Determine the [X, Y] coordinate at the center of the cell enclosing the given text.  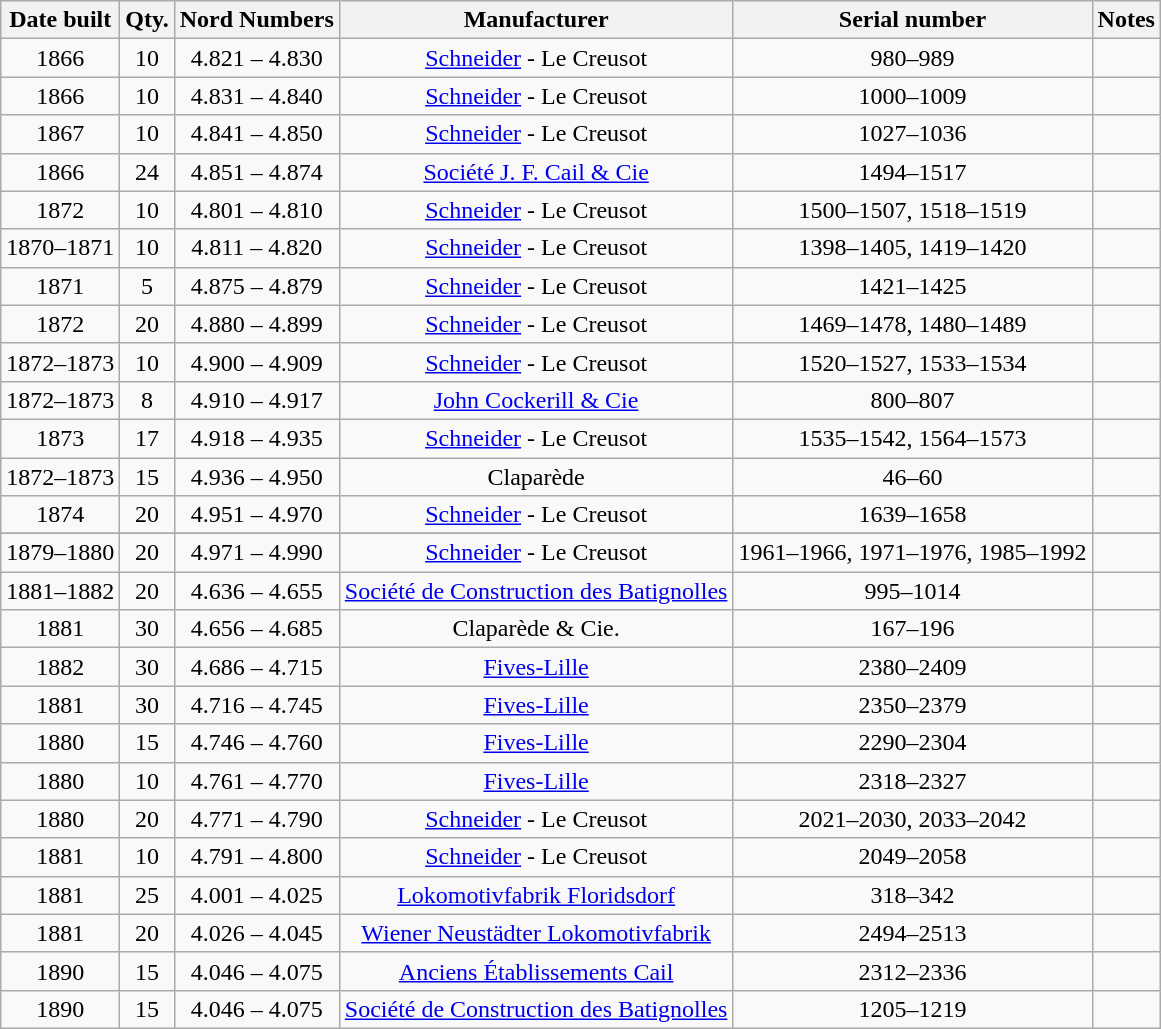
4.636 – 4.655 [256, 591]
Lokomotivfabrik Floridsdorf [536, 895]
1494–1517 [912, 172]
4.918 – 4.935 [256, 438]
25 [147, 895]
4.875 – 4.879 [256, 286]
46–60 [912, 477]
1000–1009 [912, 96]
1882 [60, 667]
1870–1871 [60, 248]
4.656 – 4.685 [256, 629]
4.971 – 4.990 [256, 553]
Serial number [912, 20]
4.936 – 4.950 [256, 477]
4.791 – 4.800 [256, 857]
1639–1658 [912, 515]
4.851 – 4.874 [256, 172]
2494–2513 [912, 933]
Claparède [536, 477]
5 [147, 286]
1961–1966, 1971–1976, 1985–1992 [912, 553]
1398–1405, 1419–1420 [912, 248]
Notes [1126, 20]
4.686 – 4.715 [256, 667]
4.001 – 4.025 [256, 895]
2049–2058 [912, 857]
Société J. F. Cail & Cie [536, 172]
1871 [60, 286]
Wiener Neustädter Lokomotivfabrik [536, 933]
2380–2409 [912, 667]
1881–1882 [60, 591]
17 [147, 438]
Qty. [147, 20]
800–807 [912, 400]
1879–1880 [60, 553]
4.811 – 4.820 [256, 248]
Manufacturer [536, 20]
24 [147, 172]
8 [147, 400]
4.910 – 4.917 [256, 400]
2350–2379 [912, 705]
4.841 – 4.850 [256, 134]
4.746 – 4.760 [256, 743]
2290–2304 [912, 743]
John Cockerill & Cie [536, 400]
2318–2327 [912, 781]
4.951 – 4.970 [256, 515]
4.900 – 4.909 [256, 362]
Anciens Établissements Cail [536, 971]
2312–2336 [912, 971]
2021–2030, 2033–2042 [912, 819]
4.761 – 4.770 [256, 781]
4.771 – 4.790 [256, 819]
1535–1542, 1564–1573 [912, 438]
167–196 [912, 629]
980–989 [912, 58]
4.821 – 4.830 [256, 58]
4.880 – 4.899 [256, 324]
995–1014 [912, 591]
1469–1478, 1480–1489 [912, 324]
4.716 – 4.745 [256, 705]
1500–1507, 1518–1519 [912, 210]
318–342 [912, 895]
Date built [60, 20]
4.801 – 4.810 [256, 210]
1205–1219 [912, 1009]
1873 [60, 438]
Nord Numbers [256, 20]
1874 [60, 515]
1520–1527, 1533–1534 [912, 362]
Claparède & Cie. [536, 629]
1027–1036 [912, 134]
4.831 – 4.840 [256, 96]
4.026 – 4.045 [256, 933]
1867 [60, 134]
1421–1425 [912, 286]
